Locate the cell with the specified text and output its [X, Y] center coordinate. 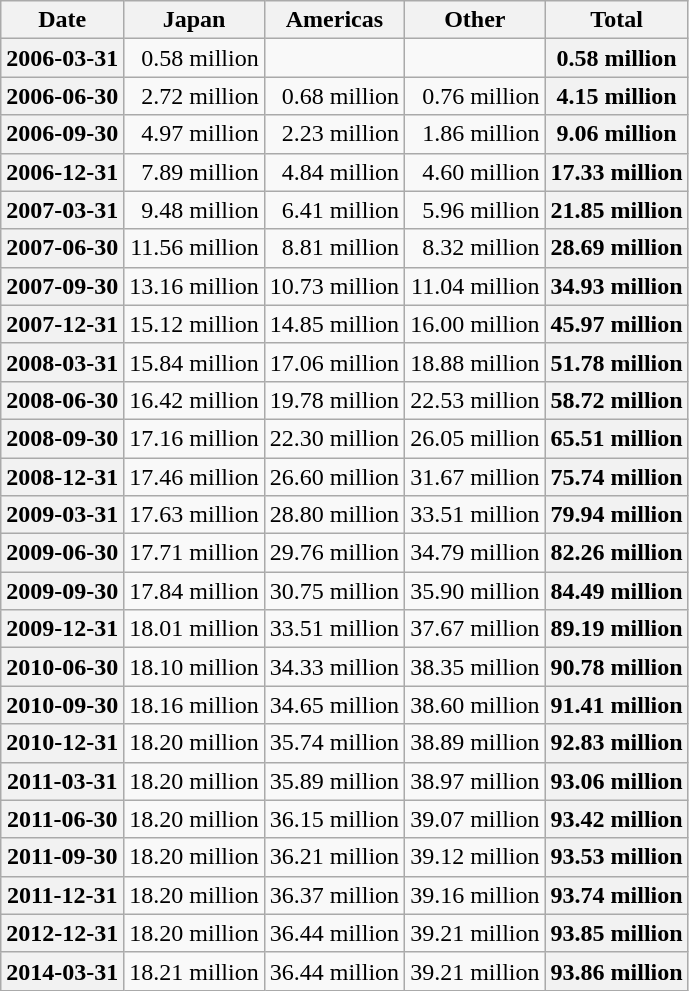
35.74 million [334, 743]
2011-03-31 [62, 781]
17.71 million [194, 553]
Americas [334, 20]
17.33 million [616, 172]
2014-03-31 [62, 971]
0.76 million [475, 96]
35.89 million [334, 781]
2009-06-30 [62, 553]
2011-12-31 [62, 895]
2006-06-30 [62, 96]
0.68 million [334, 96]
8.81 million [334, 248]
2.23 million [334, 134]
90.78 million [616, 667]
38.35 million [475, 667]
2011-06-30 [62, 819]
21.85 million [616, 210]
34.65 million [334, 705]
79.94 million [616, 515]
89.19 million [616, 629]
7.89 million [194, 172]
26.60 million [334, 477]
4.60 million [475, 172]
16.00 million [475, 324]
39.16 million [475, 895]
18.21 million [194, 971]
1.86 million [475, 134]
16.42 million [194, 400]
31.67 million [475, 477]
5.96 million [475, 210]
18.16 million [194, 705]
36.21 million [334, 857]
Japan [194, 20]
38.89 million [475, 743]
22.30 million [334, 438]
2009-03-31 [62, 515]
34.33 million [334, 667]
2011-09-30 [62, 857]
29.76 million [334, 553]
2.72 million [194, 96]
75.74 million [616, 477]
2010-09-30 [62, 705]
93.85 million [616, 933]
39.12 million [475, 857]
28.80 million [334, 515]
14.85 million [334, 324]
45.97 million [616, 324]
10.73 million [334, 286]
93.74 million [616, 895]
11.56 million [194, 248]
65.51 million [616, 438]
8.32 million [475, 248]
91.41 million [616, 705]
2008-09-30 [62, 438]
11.04 million [475, 286]
13.16 million [194, 286]
82.26 million [616, 553]
34.79 million [475, 553]
17.16 million [194, 438]
22.53 million [475, 400]
93.86 million [616, 971]
38.60 million [475, 705]
Date [62, 20]
28.69 million [616, 248]
4.15 million [616, 96]
9.06 million [616, 134]
2006-03-31 [62, 58]
2008-12-31 [62, 477]
18.10 million [194, 667]
93.06 million [616, 781]
2009-09-30 [62, 591]
84.49 million [616, 591]
2010-06-30 [62, 667]
2007-06-30 [62, 248]
4.84 million [334, 172]
17.46 million [194, 477]
35.90 million [475, 591]
18.88 million [475, 362]
2007-09-30 [62, 286]
18.01 million [194, 629]
17.63 million [194, 515]
Other [475, 20]
15.12 million [194, 324]
34.93 million [616, 286]
39.07 million [475, 819]
37.67 million [475, 629]
92.83 million [616, 743]
2006-12-31 [62, 172]
2008-03-31 [62, 362]
4.97 million [194, 134]
2008-06-30 [62, 400]
2009-12-31 [62, 629]
38.97 million [475, 781]
2007-03-31 [62, 210]
Total [616, 20]
93.53 million [616, 857]
2007-12-31 [62, 324]
19.78 million [334, 400]
26.05 million [475, 438]
15.84 million [194, 362]
93.42 million [616, 819]
2006-09-30 [62, 134]
17.84 million [194, 591]
6.41 million [334, 210]
9.48 million [194, 210]
2012-12-31 [62, 933]
2010-12-31 [62, 743]
30.75 million [334, 591]
36.15 million [334, 819]
58.72 million [616, 400]
36.37 million [334, 895]
51.78 million [616, 362]
17.06 million [334, 362]
